Identify which cell holds the provided text, then report its (X, Y) central coordinate. 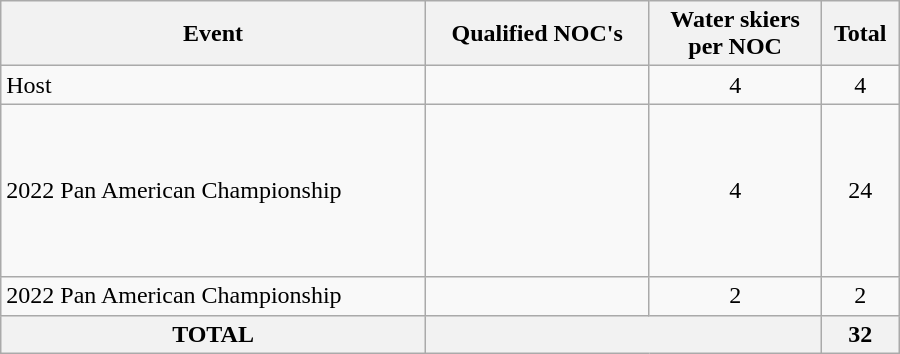
Event (214, 34)
Host (214, 85)
32 (860, 334)
24 (860, 190)
Water skiers per NOC (735, 34)
Qualified NOC's (537, 34)
TOTAL (214, 334)
Total (860, 34)
